Extract the [X, Y] coordinate from the center of the cell holding the provided text.  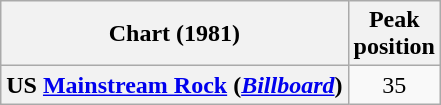
Chart (1981) [174, 34]
35 [394, 85]
Peakposition [394, 34]
US Mainstream Rock (Billboard) [174, 85]
